From the cell containing the given text, extract its center point as (x, y) coordinate. 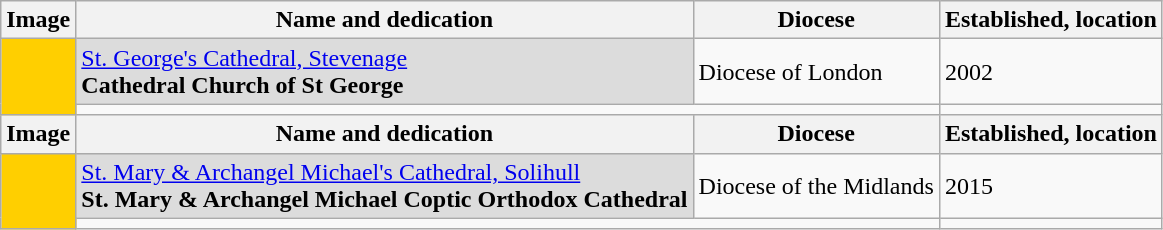
St. George's Cathedral, StevenageCathedral Church of St George (384, 72)
2015 (1050, 186)
Diocese of London (816, 72)
2002 (1050, 72)
St. Mary & Archangel Michael's Cathedral, SolihullSt. Mary & Archangel Michael Coptic Orthodox Cathedral (384, 186)
Diocese of the Midlands (816, 186)
